Locate the cell with the specified text and output its [X, Y] center coordinate. 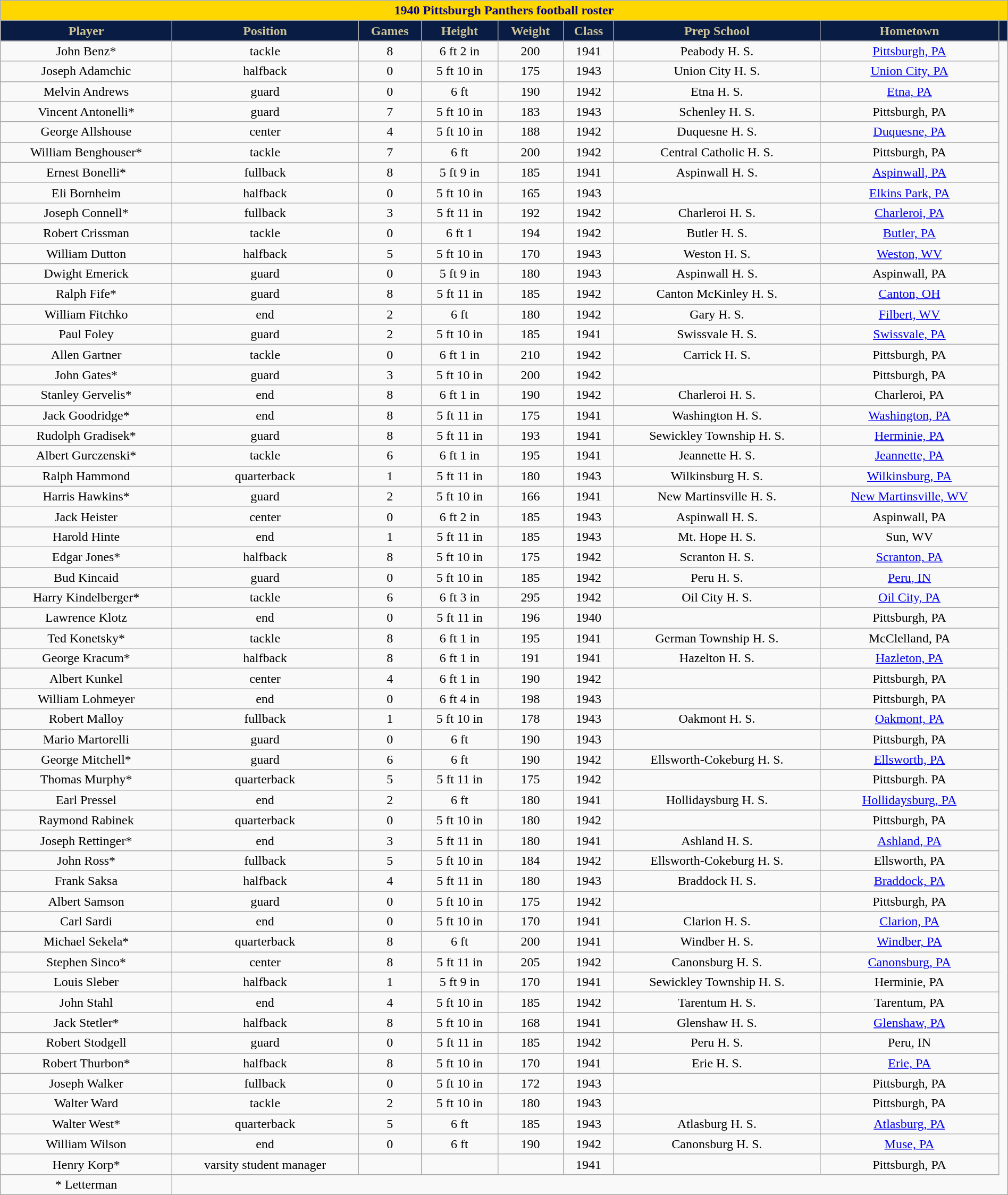
John Benz* [86, 51]
Mt. Hope H. S. [717, 537]
168 [531, 1023]
Joseph Rettinger* [86, 840]
Thomas Murphy* [86, 780]
Washington, PA [909, 415]
Butler, PA [909, 233]
Braddock, PA [909, 881]
German Township H. S. [717, 638]
Scranton H. S. [717, 557]
Games [390, 31]
Ted Konetsky* [86, 638]
John Stahl [86, 1002]
Schenley H. S. [717, 112]
John Ross* [86, 860]
295 [531, 598]
Duquesne H. S. [717, 132]
Carrick H. S. [717, 355]
198 [531, 699]
Ralph Hammond [86, 476]
Joseph Walker [86, 1083]
Jeannette, PA [909, 456]
Etna, PA [909, 91]
Vincent Antonelli* [86, 112]
166 [531, 496]
1940 [589, 618]
William Fitchko [86, 314]
178 [531, 719]
Ralph Fife* [86, 294]
Windber, PA [909, 942]
Harris Hawkins* [86, 496]
194 [531, 233]
varsity student manager [265, 1164]
6 ft 3 in [459, 598]
Central Catholic H. S. [717, 152]
Ashland H. S. [717, 840]
New Martinsville, WV [909, 496]
George Mitchell* [86, 759]
William Wilson [86, 1144]
Elkins Park, PA [909, 193]
Duquesne, PA [909, 132]
Mario Martorelli [86, 739]
Earl Pressel [86, 800]
Walter Ward [86, 1104]
Scranton, PA [909, 557]
Canton McKinley H. S. [717, 294]
Dwight Emerick [86, 274]
Erie H. S. [717, 1063]
Muse, PA [909, 1144]
Raymond Rabinek [86, 820]
Atlasburg, PA [909, 1124]
Joseph Connell* [86, 213]
Michael Sekela* [86, 942]
Robert Thurbon* [86, 1063]
Position [265, 31]
6 ft 1 [459, 233]
Eli Bornheim [86, 193]
Wilkinsburg, PA [909, 476]
Hometown [909, 31]
Clarion, PA [909, 922]
192 [531, 213]
205 [531, 962]
Hazelton H. S. [717, 658]
Lawrence Klotz [86, 618]
Player [86, 31]
Joseph Adamchic [86, 71]
Oil City, PA [909, 598]
Melvin Andrews [86, 91]
Tarentum H. S. [717, 1002]
Filbert, WV [909, 314]
Etna H. S. [717, 91]
184 [531, 860]
Swissvale, PA [909, 335]
Rudolph Gradisek* [86, 436]
Robert Stodgell [86, 1043]
Harry Kindelberger* [86, 598]
Peabody H. S. [717, 51]
183 [531, 112]
Hazleton, PA [909, 658]
Weston, WV [909, 254]
Tarentum, PA [909, 1002]
Union City H. S. [717, 71]
Albert Samson [86, 901]
Atlasburg H. S. [717, 1124]
210 [531, 355]
Swissvale H. S. [717, 335]
Canton, OH [909, 294]
Frank Saksa [86, 881]
Sun, WV [909, 537]
Height [459, 31]
* Letterman [86, 1184]
Oil City H. S. [717, 598]
Glenshaw H. S. [717, 1023]
Henry Korp* [86, 1164]
Robert Crissman [86, 233]
Stephen Sinco* [86, 962]
Prep School [717, 31]
Carl Sardi [86, 922]
Jeannette H. S. [717, 456]
165 [531, 193]
Hollidaysburg H. S. [717, 800]
Wilkinsburg H. S. [717, 476]
Walter West* [86, 1124]
Pittsburgh. PA [909, 780]
Albert Kunkel [86, 679]
Canonsburg, PA [909, 962]
George Kracum* [86, 658]
McClelland, PA [909, 638]
Gary H. S. [717, 314]
Erie, PA [909, 1063]
Ashland, PA [909, 840]
Albert Gurczenski* [86, 456]
Windber H. S. [717, 942]
Hollidaysburg, PA [909, 800]
6 ft 4 in [459, 699]
Washington H. S. [717, 415]
191 [531, 658]
John Gates* [86, 375]
William Benghouser* [86, 152]
Jack Stetler* [86, 1023]
196 [531, 618]
Allen Gartner [86, 355]
Clarion H. S. [717, 922]
Braddock H. S. [717, 881]
Oakmont, PA [909, 719]
William Lohmeyer [86, 699]
188 [531, 132]
Paul Foley [86, 335]
172 [531, 1083]
Robert Malloy [86, 719]
Stanley Gervelis* [86, 395]
Glenshaw, PA [909, 1023]
Class [589, 31]
William Dutton [86, 254]
Louis Sleber [86, 982]
Oakmont H. S. [717, 719]
Butler H. S. [717, 233]
New Martinsville H. S. [717, 496]
Weight [531, 31]
Ernest Bonelli* [86, 172]
Bud Kincaid [86, 577]
Jack Heister [86, 516]
George Allshouse [86, 132]
Union City, PA [909, 71]
1940 Pittsburgh Panthers football roster [504, 11]
Weston H. S. [717, 254]
193 [531, 436]
Jack Goodridge* [86, 415]
Harold Hinte [86, 537]
Edgar Jones* [86, 557]
